Return the (X, Y) coordinate for the center point of the cell that contains the specified text.  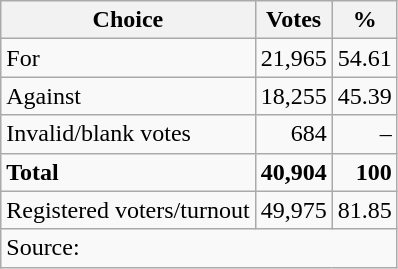
% (364, 20)
81.85 (364, 210)
Choice (128, 20)
18,255 (294, 96)
Against (128, 96)
Votes (294, 20)
For (128, 58)
21,965 (294, 58)
100 (364, 172)
684 (294, 134)
49,975 (294, 210)
40,904 (294, 172)
Source: (199, 248)
Total (128, 172)
54.61 (364, 58)
45.39 (364, 96)
Invalid/blank votes (128, 134)
– (364, 134)
Registered voters/turnout (128, 210)
